Return [x, y] of the center of cell containing provided text 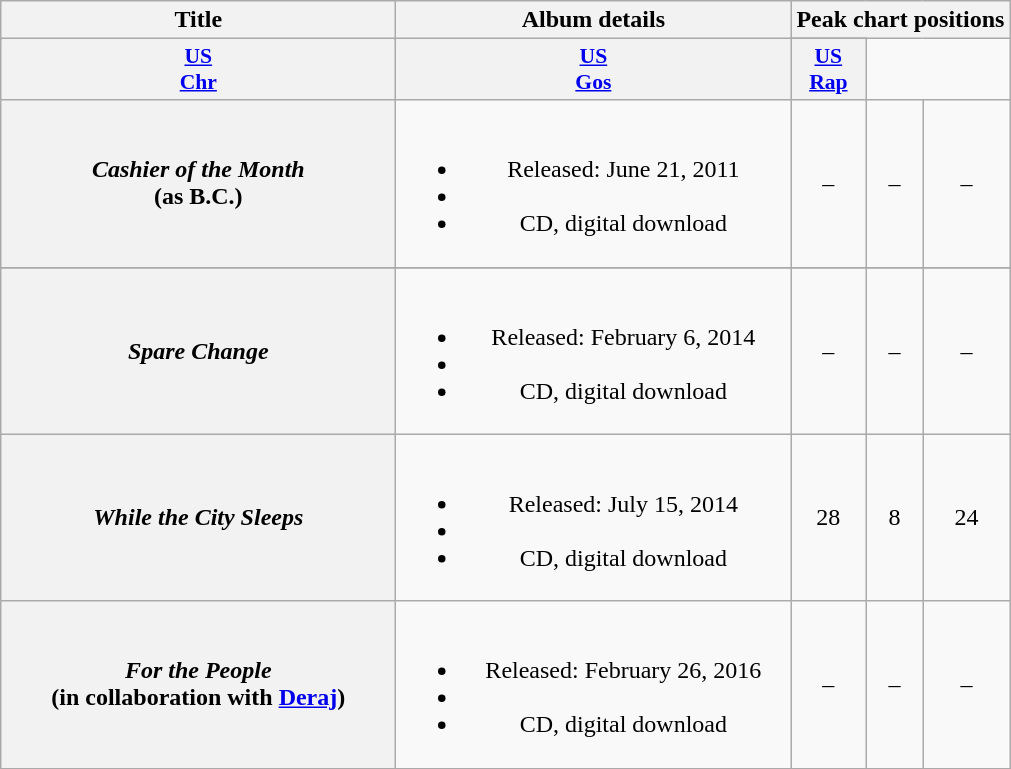
Released: July 15, 2014CD, digital download [594, 518]
Title [198, 20]
Released: February 6, 2014CD, digital download [594, 350]
28 [828, 518]
USRap [828, 70]
For the People(in collaboration with Deraj) [198, 684]
While the City Sleeps [198, 518]
USGos [594, 70]
8 [894, 518]
Spare Change [198, 350]
Cashier of the Month(as B.C.) [198, 184]
Peak chart positions [900, 20]
Released: June 21, 2011CD, digital download [594, 184]
USChr [198, 70]
Album details [594, 20]
24 [966, 518]
Released: February 26, 2016CD, digital download [594, 684]
